Provide the [x, y] coordinate of the cell's center where the given text is located.  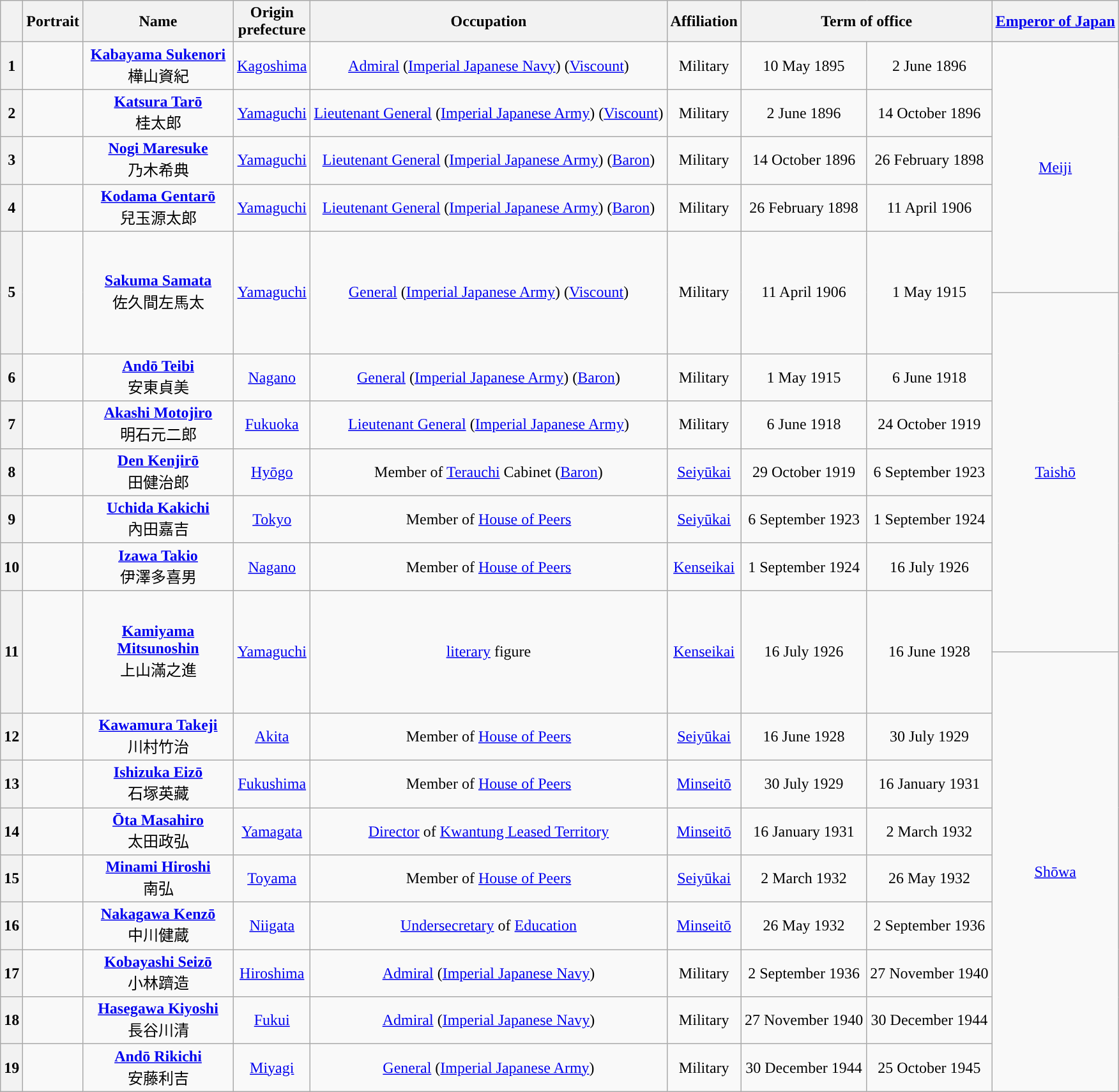
Izawa Takio伊澤多喜男 [158, 566]
Akashi Motojiro明石元二郎 [158, 425]
Hasegawa Kiyoshi長谷川清 [158, 1020]
Lieutenant General (Imperial Japanese Army) (Viscount) [489, 113]
12 [11, 736]
Katsura Tarō桂太郎 [158, 113]
17 [11, 973]
Den Kenjirō田健治郎 [158, 472]
Ōta Masahiro太田政弘 [158, 831]
General (Imperial Japanese Army) (Viscount) [489, 292]
Kodama Gentarō兒玉源太郎 [158, 208]
10 May 1895 [803, 66]
Nogi Maresuke乃木希典 [158, 160]
Hiroshima [272, 973]
Name [158, 22]
Portrait [53, 22]
Hyōgo [272, 472]
18 [11, 1020]
Shōwa [1055, 871]
General (Imperial Japanese Army) (Baron) [489, 377]
Tokyo [272, 519]
14 [11, 831]
Kawamura Takeji川村竹治 [158, 736]
Fukushima [272, 784]
Emperor of Japan [1055, 22]
Member of Terauchi Cabinet (Baron) [489, 472]
Nakagawa Kenzō中川健蔵 [158, 926]
11 [11, 651]
2 [11, 113]
10 [11, 566]
Andō Rikichi安藤利吉 [158, 1068]
Admiral (Imperial Japanese Navy) (Viscount) [489, 66]
13 [11, 784]
Occupation [489, 22]
7 [11, 425]
9 [11, 519]
3 [11, 160]
Term of office [866, 22]
Meiji [1055, 167]
25 October 1945 [929, 1068]
Ishizuka Eizō石塚英藏 [158, 784]
6 [11, 377]
Yamagata [272, 831]
Kabayama Sukenori樺山資紀 [158, 66]
5 [11, 292]
Kobayashi Seizō小林躋造 [158, 973]
Niigata [272, 926]
Lieutenant General (Imperial Japanese Army) [489, 425]
19 [11, 1068]
Akita [272, 736]
Fukuoka [272, 425]
literary figure [489, 651]
Miyagi [272, 1068]
4 [11, 208]
Minami Hiroshi南弘 [158, 879]
Affiliation [704, 22]
Originprefecture [272, 22]
29 October 1919 [803, 472]
Sakuma Samata佐久間左馬太 [158, 292]
Kamiyama Mitsunoshin上山滿之進 [158, 651]
8 [11, 472]
16 [11, 926]
Undersecretary of Education [489, 926]
15 [11, 879]
Taishō [1055, 472]
Toyama [272, 879]
General (Imperial Japanese Army) [489, 1068]
1 [11, 66]
Fukui [272, 1020]
Director of Kwantung Leased Territory [489, 831]
24 October 1919 [929, 425]
Andō Teibi安東貞美 [158, 377]
Uchida Kakichi內田嘉吉 [158, 519]
Kagoshima [272, 66]
